Identify which cell holds the provided text, then report its (x, y) central coordinate. 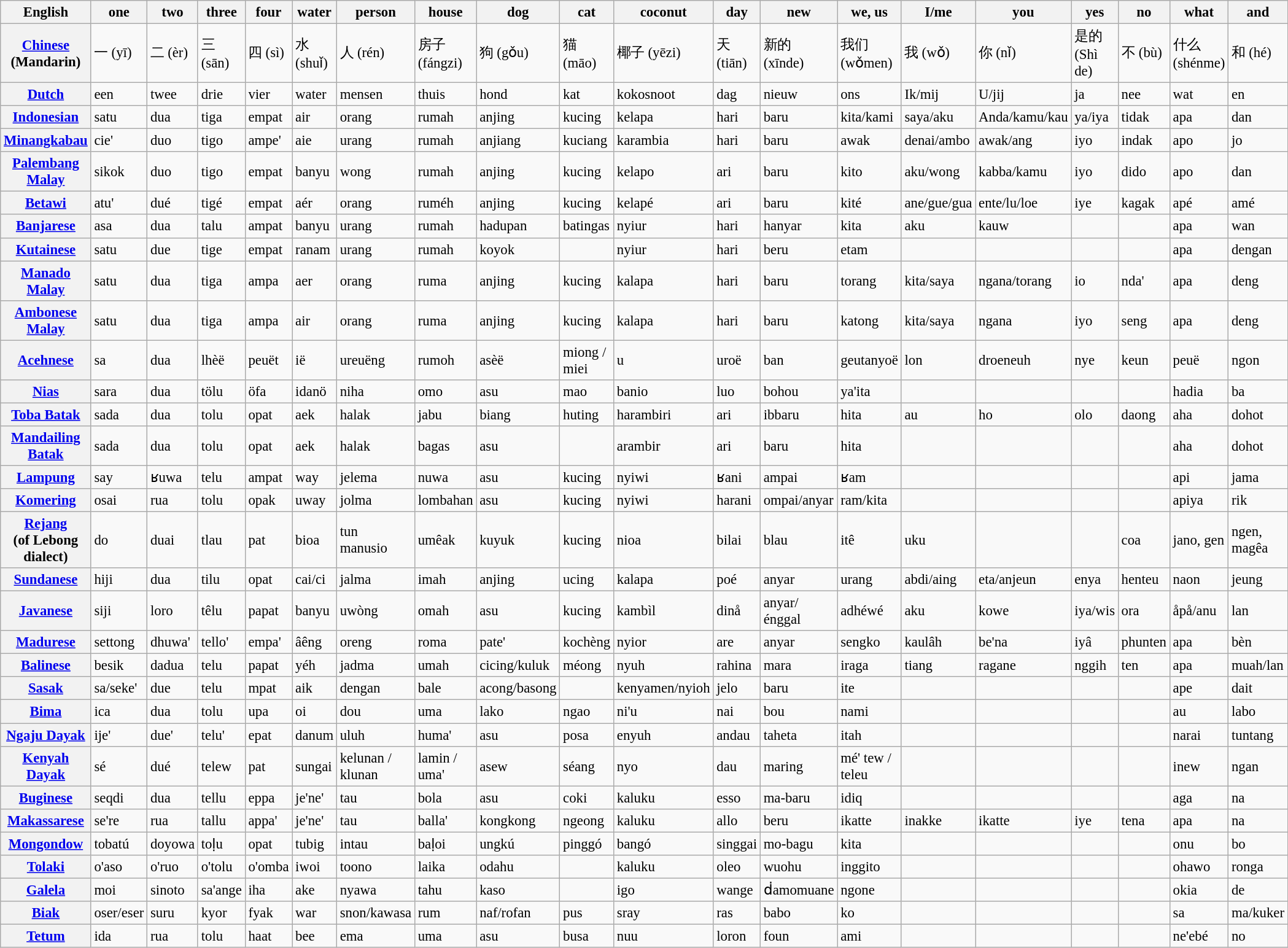
hond (518, 95)
jelema (376, 477)
oser/eser (119, 913)
ngeong (587, 820)
Kenyah Dayak (45, 766)
你 (nǐ) (1023, 53)
intau (376, 844)
harambiri (663, 414)
geutanyoë (869, 360)
aga (1198, 798)
do (119, 540)
ngen, magêa (1259, 540)
keun (1144, 360)
ho (1023, 414)
een (119, 95)
kité (869, 203)
Ambonese Malay (45, 321)
miong / miei (587, 360)
esso (737, 798)
mensen (376, 95)
itê (869, 540)
due' (173, 735)
jelo (737, 688)
aku/wong (938, 172)
saya/aku (938, 117)
ohawo (1198, 867)
ʁani (737, 477)
asa (119, 227)
bou (799, 712)
hanyar (799, 227)
besik (119, 666)
wange (737, 890)
kaulâh (938, 642)
naf/rofan (518, 913)
suru (173, 913)
ngana/torang (1023, 281)
mao (587, 392)
aik (314, 688)
ne'ebé (1198, 936)
peuë (1198, 360)
twee (173, 95)
uku (938, 540)
uluh (376, 735)
Banjarese (45, 227)
bola (445, 798)
foun (799, 936)
umah (445, 666)
kokosnoot (663, 95)
blau (799, 540)
osai (119, 500)
are (737, 642)
laika (445, 867)
pus (587, 913)
Dutch (45, 95)
vier (269, 95)
io (1095, 281)
lako (518, 712)
tuntang (1259, 735)
bilai (737, 540)
huting (587, 414)
Kutainese (45, 249)
eppa (269, 798)
ida (119, 936)
kat (587, 95)
ya/iya (1095, 117)
allo (737, 820)
iwoi (314, 867)
Galela (45, 890)
niha (376, 392)
English (45, 12)
yéh (314, 666)
cat (587, 12)
busa (587, 936)
ḋamomuane (799, 890)
roma (445, 642)
haat (269, 936)
we, us (869, 12)
ʁam (869, 477)
Biak (45, 913)
uway (314, 500)
torang (869, 281)
jadma (376, 666)
oreng (376, 642)
daong (1144, 414)
Ik/mij (938, 95)
aer (314, 281)
ngone (869, 890)
nda' (1144, 281)
indak (1144, 141)
ras (737, 913)
ya'ita (869, 392)
nuu (663, 936)
yes (1095, 12)
toono (376, 867)
ite (869, 688)
dait (1259, 688)
seqdi (119, 798)
omah (445, 612)
toḷu (221, 844)
nyo (663, 766)
Javanese (45, 612)
loron (737, 936)
sengko (869, 642)
tubig (314, 844)
ië (314, 360)
new (799, 12)
ma-baru (799, 798)
kowe (1023, 612)
henteu (1144, 580)
tiang (938, 666)
ampe' (269, 141)
o'ruo (173, 867)
mara (799, 666)
Anda/kamu/kau (1023, 117)
Madurese (45, 642)
coconut (663, 12)
apé (1198, 203)
dog (518, 12)
ompai/anyar (799, 500)
hiji (119, 580)
狗 (gǒu) (518, 53)
olo (1095, 414)
asèë (518, 360)
nami (869, 712)
kita/kami (869, 117)
o'tolu (221, 867)
sara (119, 392)
ente/lu/loe (1023, 203)
aér (314, 203)
ngon (1259, 360)
Balinese (45, 666)
ngao (587, 712)
hadupan (518, 227)
一 (yī) (119, 53)
person (376, 12)
和 (hé) (1259, 53)
tlau (221, 540)
omo (445, 392)
tello' (221, 642)
what (1198, 12)
I/me (938, 12)
lon (938, 360)
Toba Batak (45, 414)
nyior (663, 642)
awak/ang (1023, 141)
idiq (869, 798)
empa' (269, 642)
de (1259, 890)
jalma (376, 580)
pinggó (587, 844)
luo (737, 392)
opak (269, 500)
sa'ange (221, 890)
batingas (587, 227)
kongkong (518, 820)
tölu (221, 392)
adhéwé (869, 612)
nioa (663, 540)
you (1023, 12)
labo (1259, 712)
mo-bagu (799, 844)
nyuh (663, 666)
inew (1198, 766)
thuis (445, 95)
ronga (1259, 867)
amé (1259, 203)
ngan (1259, 766)
ica (119, 712)
be'na (1023, 642)
我 (wǒ) (938, 53)
cicing/kuluk (518, 666)
kuciang (587, 141)
kauw (1023, 227)
tilu (221, 580)
ten (1144, 666)
doyowa (173, 844)
séang (587, 766)
anjiang (518, 141)
taheta (799, 735)
poé (737, 580)
droeneuh (1023, 360)
okia (1198, 890)
igo (663, 890)
lamin / uma' (445, 766)
peuët (269, 360)
inggito (869, 867)
tunmanusio (376, 540)
coki (587, 798)
katong (869, 321)
椰子 (yēzi) (663, 53)
pate' (518, 642)
cai/ci (314, 580)
wong (376, 172)
jabu (445, 414)
u (663, 360)
narai (1198, 735)
jo (1259, 141)
人 (rén) (376, 53)
jano, gen (1198, 540)
ibbaru (799, 414)
Lampung (45, 477)
odahu (518, 867)
coa (1144, 540)
tahu (445, 890)
ane/gue/gua (938, 203)
oi (314, 712)
ko (869, 913)
ije' (119, 735)
duai (173, 540)
api (1198, 477)
rik (1259, 500)
upa (269, 712)
maring (799, 766)
ban (799, 360)
ureuëng (376, 360)
Mongondow (45, 844)
Sundanese (45, 580)
phunten (1144, 642)
ram/kita (869, 500)
o'omba (269, 867)
rumoh (445, 360)
huma' (445, 735)
Bima (45, 712)
dag (737, 95)
bohou (799, 392)
Chinese (Mandarin) (45, 53)
我们 (wǒmen) (869, 53)
uroë (737, 360)
dinå (737, 612)
kabba/kamu (1023, 172)
one (119, 12)
âêng (314, 642)
o'aso (119, 867)
mé' tew / teleu (869, 766)
tigé (221, 203)
war (314, 913)
snon/kawasa (376, 913)
rum (445, 913)
nye (1095, 360)
是的 (Shì de) (1095, 53)
Tolaki (45, 867)
dhuwa' (173, 642)
loro (173, 612)
kagak (1144, 203)
ungkú (518, 844)
ape (1198, 688)
Minangkabau (45, 141)
tobatú (119, 844)
三 (sān) (221, 53)
kelunan / klunan (376, 766)
ba (1259, 392)
hadia (1198, 392)
drie (221, 95)
enyuh (663, 735)
kambìl (663, 612)
têlu (221, 612)
uwòng (376, 612)
wuohu (799, 867)
kyor (221, 913)
way (314, 477)
bangó (663, 844)
四 (sì) (269, 53)
Acehnese (45, 360)
denai/ambo (938, 141)
ja (1095, 95)
猫 (māo) (587, 53)
day (737, 12)
cie' (119, 141)
house (445, 12)
ragane (1023, 666)
telew (221, 766)
jama (1259, 477)
tena (1144, 820)
bagas (445, 446)
siji (119, 612)
sé (119, 766)
nyawa (376, 890)
iya/wis (1095, 612)
and (1259, 12)
balla' (445, 820)
ʁuwa (173, 477)
telu' (221, 735)
Tetum (45, 936)
水 (shuǐ) (314, 53)
tidak (1144, 117)
ni'u (663, 712)
tellu (221, 798)
rahina (737, 666)
babo (799, 913)
sa/seke' (119, 688)
seng (1144, 321)
moi (119, 890)
ami (869, 936)
dido (1144, 172)
kenyamen/nyioh (663, 688)
iraga (869, 666)
kelapo (663, 172)
Ngaju Dayak (45, 735)
kuyuk (518, 540)
Makassarese (45, 820)
Komering (45, 500)
two (173, 12)
sray (663, 913)
bale (445, 688)
en (1259, 95)
ora (1144, 612)
ema (376, 936)
four (269, 12)
nee (1144, 95)
fyak (269, 913)
sikok (119, 172)
iha (269, 890)
talu (221, 227)
wan (1259, 227)
kochèng (587, 642)
kelapé (663, 203)
atu' (119, 203)
Betawi (45, 203)
iyâ (1095, 642)
tige (221, 249)
bèn (1259, 642)
kito (869, 172)
inakke (938, 820)
kelapa (663, 117)
onu (1198, 844)
aie (314, 141)
koyok (518, 249)
asew (518, 766)
ruméh (445, 203)
bioa (314, 540)
banio (663, 392)
ake (314, 890)
danum (314, 735)
biang (518, 414)
Rejang(of Lebong dialect) (45, 540)
öfa (269, 392)
wat (1198, 95)
Sasak (45, 688)
kaso (518, 890)
enya (1095, 580)
idanö (314, 392)
baḷoi (445, 844)
singgai (737, 844)
awak (869, 141)
Manado Malay (45, 281)
房子 (fángzi) (445, 53)
nggih (1095, 666)
epat (269, 735)
mpat (269, 688)
Nias (45, 392)
méong (587, 666)
abdi/aing (938, 580)
二 (èr) (173, 53)
dau (737, 766)
ampai (799, 477)
karambia (663, 141)
bo (1259, 844)
bee (314, 936)
天 (tiān) (737, 53)
Palembang Malay (45, 172)
acong/basong (518, 688)
nai (737, 712)
umêak (445, 540)
sungai (314, 766)
jolma (376, 500)
nieuw (799, 95)
不 (bù) (1144, 53)
ucing (587, 580)
新的 (xīnde) (799, 53)
åpå/anu (1198, 612)
settong (119, 642)
lhèë (221, 360)
oleo (737, 867)
se're (119, 820)
arambir (663, 446)
ngana (1023, 321)
apiya (1198, 500)
ons (869, 95)
andau (737, 735)
say (119, 477)
muah/lan (1259, 666)
dadua (173, 666)
nuwa (445, 477)
itah (869, 735)
lan (1259, 612)
sinoto (173, 890)
imah (445, 580)
Buginese (45, 798)
posa (587, 735)
eta/anjeun (1023, 580)
appa' (269, 820)
naon (1198, 580)
U/jij (1023, 95)
Indonesian (45, 117)
什么 (shénme) (1198, 53)
ranam (314, 249)
lombahan (445, 500)
dou (376, 712)
harani (737, 500)
three (221, 12)
ma/kuker (1259, 913)
tallu (221, 820)
etam (869, 249)
Mandailing Batak (45, 446)
anyar/énggal (799, 612)
jeung (1259, 580)
